Identify which cell holds the provided text, then report its (x, y) central coordinate. 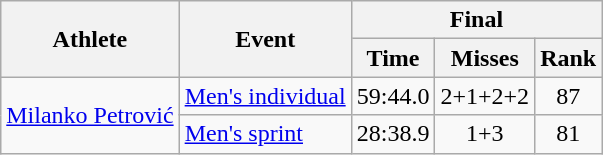
Event (265, 39)
Rank (568, 58)
Men's individual (265, 96)
2+1+2+2 (485, 96)
1+3 (485, 134)
Misses (485, 58)
Milanko Petrović (90, 115)
59:44.0 (393, 96)
28:38.9 (393, 134)
87 (568, 96)
Men's sprint (265, 134)
Final (476, 20)
Athlete (90, 39)
81 (568, 134)
Time (393, 58)
